Locate the cell with the specified text and output its [X, Y] center coordinate. 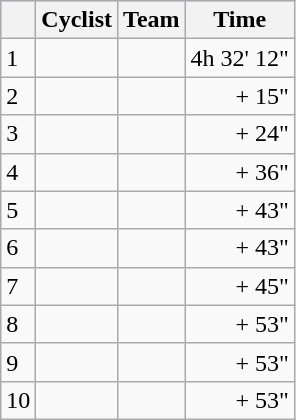
10 [18, 400]
9 [18, 362]
+ 45" [240, 286]
Team [152, 20]
4 [18, 172]
5 [18, 210]
1 [18, 58]
3 [18, 134]
Time [240, 20]
6 [18, 248]
8 [18, 324]
7 [18, 286]
Cyclist [77, 20]
4h 32' 12" [240, 58]
+ 15" [240, 96]
+ 36" [240, 172]
2 [18, 96]
+ 24" [240, 134]
